Return the [x, y] coordinate for the center point of the cell that contains the specified text.  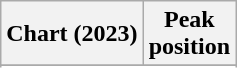
Peakposition [189, 34]
Chart (2023) [72, 34]
